Extract the [x, y] coordinate from the center of the cell holding the provided text.  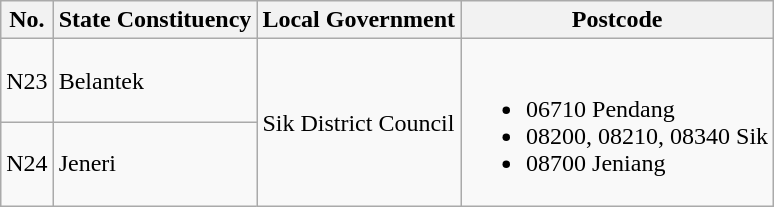
N23 [27, 81]
Postcode [618, 20]
Jeneri [155, 164]
State Constituency [155, 20]
Local Government [359, 20]
06710 Pendang08200, 08210, 08340 Sik08700 Jeniang [618, 122]
N24 [27, 164]
No. [27, 20]
Belantek [155, 81]
Sik District Council [359, 122]
